Provide the [X, Y] coordinate of the cell's center where the given text is located.  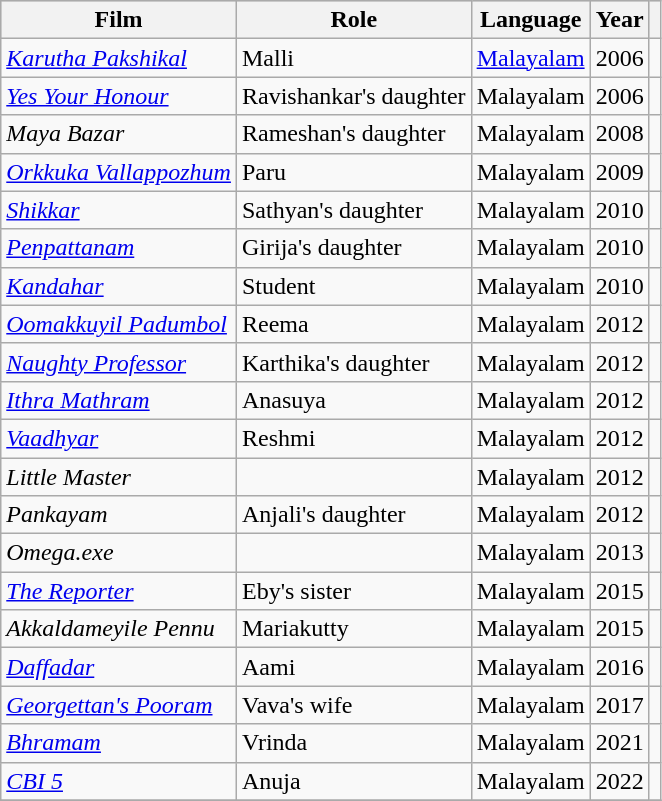
2022 [620, 781]
Eby's sister [354, 591]
The Reporter [119, 591]
Karthika's daughter [354, 362]
Bhramam [119, 743]
Omega.exe [119, 553]
Naughty Professor [119, 362]
Vava's wife [354, 705]
2008 [620, 134]
2009 [620, 172]
Anjali's daughter [354, 515]
Ravishankar's daughter [354, 96]
Karutha Pakshikal [119, 58]
2017 [620, 705]
Aami [354, 667]
Role [354, 20]
Shikkar [119, 210]
Reema [354, 324]
Language [530, 20]
Anasuya [354, 400]
Anuja [354, 781]
Akkaldameyile Pennu [119, 629]
Ithra Mathram [119, 400]
Kandahar [119, 286]
Vrinda [354, 743]
Yes Your Honour [119, 96]
Pankayam [119, 515]
Film [119, 20]
Malli [354, 58]
Sathyan's daughter [354, 210]
Mariakutty [354, 629]
Student [354, 286]
Oomakkuyil Padumbol [119, 324]
2021 [620, 743]
2013 [620, 553]
Daffadar [119, 667]
Vaadhyar [119, 438]
Girija's daughter [354, 248]
2016 [620, 667]
Paru [354, 172]
Little Master [119, 477]
Year [620, 20]
Georgettan's Pooram [119, 705]
CBI 5 [119, 781]
Rameshan's daughter [354, 134]
Maya Bazar [119, 134]
Reshmi [354, 438]
Orkkuka Vallappozhum [119, 172]
Penpattanam [119, 248]
